Provide the (x, y) coordinate of the cell's center where the given text is located.  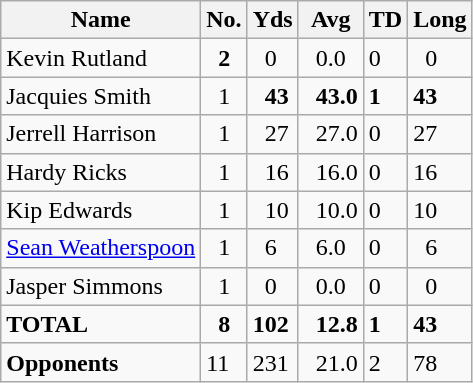
10.0 (330, 210)
6.0 (330, 248)
Jacquies Smith (101, 96)
43.0 (330, 96)
8 (224, 324)
11 (224, 362)
Yds (272, 20)
Sean Weatherspoon (101, 248)
12.8 (330, 324)
No. (224, 20)
27.0 (330, 134)
102 (272, 324)
21.0 (330, 362)
Long (440, 20)
231 (272, 362)
16.0 (330, 172)
Name (101, 20)
Jerrell Harrison (101, 134)
Hardy Ricks (101, 172)
78 (440, 362)
Avg (330, 20)
Kip Edwards (101, 210)
TOTAL (101, 324)
Jasper Simmons (101, 286)
Opponents (101, 362)
TD (385, 20)
Kevin Rutland (101, 58)
